From the cell containing the given text, extract its center point as (x, y) coordinate. 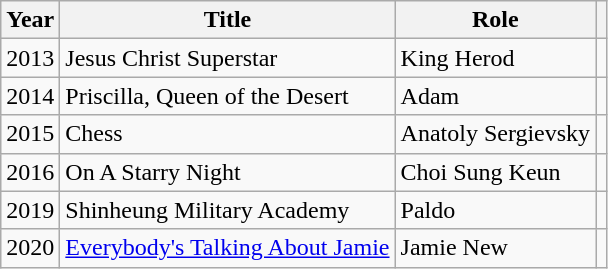
Chess (228, 134)
Choi Sung Keun (496, 172)
Jesus Christ Superstar (228, 58)
2020 (30, 248)
2019 (30, 210)
Year (30, 20)
Paldo (496, 210)
Anatoly Sergievsky (496, 134)
Priscilla, Queen of the Desert (228, 96)
Shinheung Military Academy (228, 210)
King Herod (496, 58)
Title (228, 20)
Everybody's Talking About Jamie (228, 248)
2016 (30, 172)
On A Starry Night (228, 172)
2014 (30, 96)
Adam (496, 96)
Jamie New (496, 248)
Role (496, 20)
2015 (30, 134)
2013 (30, 58)
